For the text-containing cell, return its midpoint in (X, Y) coordinate format. 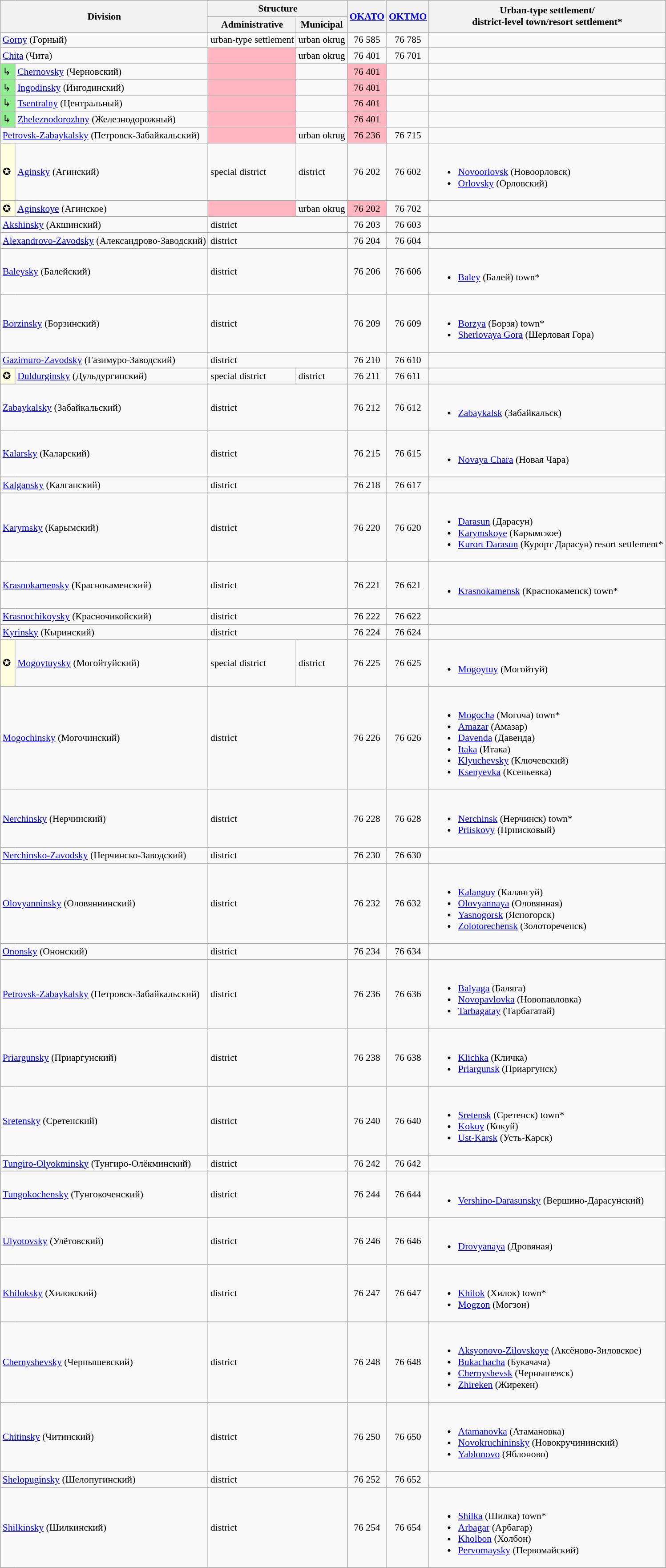
Sretensky (Сретенский) (104, 1121)
Khilok (Хилок) town*Mogzon (Могзон) (547, 1293)
Tungiro-Olyokminsky (Тунгиро-Олёкминский) (104, 1164)
Kyrinsky (Кыринский) (104, 632)
76 609 (408, 324)
OKTMO (408, 16)
Administrative (252, 24)
Baleysky (Балейский) (104, 271)
76 211 (367, 376)
Akshinsky (Акшинский) (104, 225)
76 630 (408, 856)
Borzya (Борзя) town*Sherlovaya Gora (Шерловая Гора) (547, 324)
Novoorlovsk (Новоорловск)Orlovsky (Орловский) (547, 172)
76 620 (408, 528)
76 642 (408, 1164)
76 254 (367, 1528)
76 606 (408, 271)
76 225 (367, 663)
76 244 (367, 1195)
Aginskoye (Агинское) (112, 209)
76 628 (408, 819)
Klichka (Кличка)Priargunsk (Приаргунск) (547, 1058)
76 624 (408, 632)
Ingodinsky (Ингодинский) (112, 88)
Olovyanninsky (Оловяннинский) (104, 903)
Krasnokamensky (Краснокаменский) (104, 585)
76 215 (367, 454)
Gorny (Горный) (104, 40)
Kalgansky (Калганский) (104, 485)
76 617 (408, 485)
Darasun (Дарасун)Karymskoye (Карымское)Kurort Darasun (Курорт Дарасун) resort settlement* (547, 528)
76 702 (408, 209)
Shilkinsky (Шилкинский) (104, 1528)
Chitinsky (Читинский) (104, 1437)
Vershino-Darasunsky (Вершино-Дарасунский) (547, 1195)
Ononsky (Ононский) (104, 952)
Duldurginsky (Дульдургинский) (112, 376)
Tsentralny (Центральный) (112, 104)
76 209 (367, 324)
76 602 (408, 172)
Kalarsky (Каларский) (104, 454)
76 204 (367, 241)
Mogoytuysky (Могойтуйский) (112, 663)
Zabaykalsky (Забайкальский) (104, 408)
76 650 (408, 1437)
76 232 (367, 903)
76 203 (367, 225)
Baley (Балей) town* (547, 271)
76 221 (367, 585)
OKATO (367, 16)
76 218 (367, 485)
Nerchinsko-Zavodsky (Нерчинско-Заводский) (104, 856)
Chita (Чита) (104, 56)
76 647 (408, 1293)
76 222 (367, 617)
Mogochinsky (Могочинский) (104, 738)
Krasnochikoysky (Красночикойский) (104, 617)
Shilka (Шилка) town*Arbagar (Арбагар)Kholbon (Холбон)Pervomaysky (Первомайский) (547, 1528)
Gazimuro-Zavodsky (Газимуро-Заводский) (104, 361)
76 226 (367, 738)
76 234 (367, 952)
76 615 (408, 454)
76 248 (367, 1362)
Structure (278, 8)
76 246 (367, 1241)
Krasnokamensk (Краснокаменск) town* (547, 585)
76 611 (408, 376)
urban-type settlement (252, 40)
76 644 (408, 1195)
Municipal (322, 24)
Ulyotovsky (Улётовский) (104, 1241)
76 648 (408, 1362)
Division (104, 16)
76 621 (408, 585)
76 626 (408, 738)
76 715 (408, 135)
76 212 (367, 408)
76 652 (408, 1479)
76 640 (408, 1121)
76 240 (367, 1121)
76 636 (408, 994)
76 247 (367, 1293)
76 625 (408, 663)
Novaya Chara (Новая Чара) (547, 454)
76 646 (408, 1241)
Mogoytuy (Могойтуй) (547, 663)
76 638 (408, 1058)
Zheleznodorozhny (Железнодорожный) (112, 120)
76 785 (408, 40)
76 238 (367, 1058)
Shelopuginsky (Шелопугинский) (104, 1479)
76 701 (408, 56)
Tungokochensky (Тунгокоченский) (104, 1195)
76 632 (408, 903)
Aginsky (Агинский) (112, 172)
Karymsky (Карымский) (104, 528)
76 220 (367, 528)
Kalanguy (Калангуй)Olovyannaya (Оловянная)Yasnogorsk (Ясногорск)Zolotorechensk (Золотореченск) (547, 903)
76 610 (408, 361)
76 622 (408, 617)
76 654 (408, 1528)
76 252 (367, 1479)
Chernovsky (Черновский) (112, 72)
Mogocha (Могоча) town*Amazar (Амазар)Davenda (Давенда)Itaka (Итака)Klyuchevsky (Ключевский)Ksenyevka (Ксеньевка) (547, 738)
76 206 (367, 271)
Atamanovka (Атамановка)Novokruchininsky (Новокручининский)Yablonovo (Яблоново) (547, 1437)
76 210 (367, 361)
Zabaykalsk (Забайкальск) (547, 408)
Chernyshevsky (Чернышевский) (104, 1362)
76 228 (367, 819)
Drovyanaya (Дровяная) (547, 1241)
76 585 (367, 40)
76 242 (367, 1164)
Aksyonovo-Zilovskoye (Аксёново-Зиловское)Bukachacha (Букачача)Chernyshevsk (Чернышевск)Zhireken (Жирекен) (547, 1362)
Alexandrovo-Zavodsky (Александрово-Заводский) (104, 241)
76 612 (408, 408)
76 603 (408, 225)
Sretensk (Сретенск) town*Kokuy (Кокуй)Ust-Karsk (Усть-Карск) (547, 1121)
Priargunsky (Приаргунский) (104, 1058)
76 230 (367, 856)
Khiloksky (Хилокский) (104, 1293)
76 224 (367, 632)
Nerchinsky (Нерчинский) (104, 819)
76 250 (367, 1437)
76 604 (408, 241)
Nerchinsk (Нерчинск) town*Priiskovy (Приисковый) (547, 819)
Borzinsky (Борзинский) (104, 324)
Urban-type settlement/district-level town/resort settlement* (547, 16)
Balyaga (Баляга)Novopavlovka (Новопавловка)Tarbagatay (Тарбагатай) (547, 994)
76 634 (408, 952)
